Search for the cell housing the specified text and yield its [x, y] center coordinate. 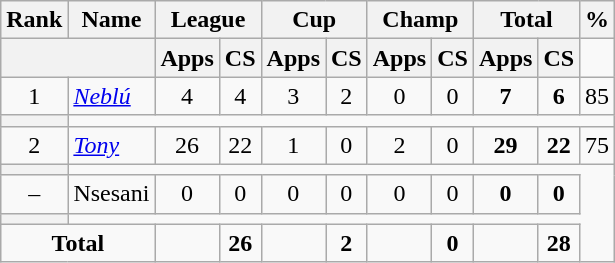
29 [505, 145]
85 [598, 96]
Tony [112, 145]
3 [293, 96]
75 [598, 145]
League [208, 20]
– [34, 194]
Nsesani [112, 194]
Champ [420, 20]
7 [505, 96]
6 [559, 96]
Rank [34, 20]
Name [112, 20]
Neblú [112, 96]
Cup [314, 20]
% [598, 20]
28 [559, 243]
